Detect which cell encompasses the target text, then output its [X, Y] center coordinate. 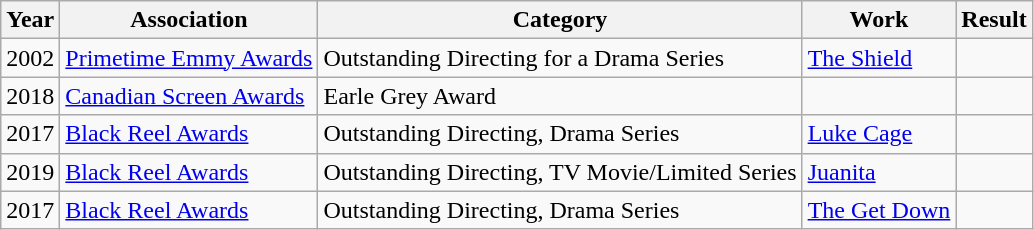
Category [560, 20]
Association [189, 20]
Outstanding Directing, TV Movie/Limited Series [560, 172]
Canadian Screen Awards [189, 96]
Earle Grey Award [560, 96]
Result [994, 20]
The Shield [879, 58]
2018 [30, 96]
Primetime Emmy Awards [189, 58]
Year [30, 20]
2002 [30, 58]
2019 [30, 172]
Juanita [879, 172]
Outstanding Directing for a Drama Series [560, 58]
Work [879, 20]
The Get Down [879, 210]
Luke Cage [879, 134]
